Return (x, y) of the center of cell containing provided text 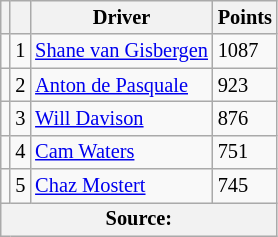
5 (20, 186)
3 (20, 118)
Anton de Pasquale (122, 85)
745 (245, 186)
Driver (122, 17)
2 (20, 85)
Source: (139, 219)
1 (20, 51)
Points (245, 17)
1087 (245, 51)
Cam Waters (122, 152)
751 (245, 152)
Shane van Gisbergen (122, 51)
4 (20, 152)
Will Davison (122, 118)
Chaz Mostert (122, 186)
876 (245, 118)
923 (245, 85)
